Scan for the cell matching the given text and deliver its (x, y) coordinate at center. 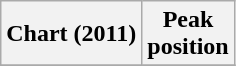
Peakposition (188, 34)
Chart (2011) (72, 34)
